Determine the [x, y] coordinate at the center of the cell enclosing the given text.  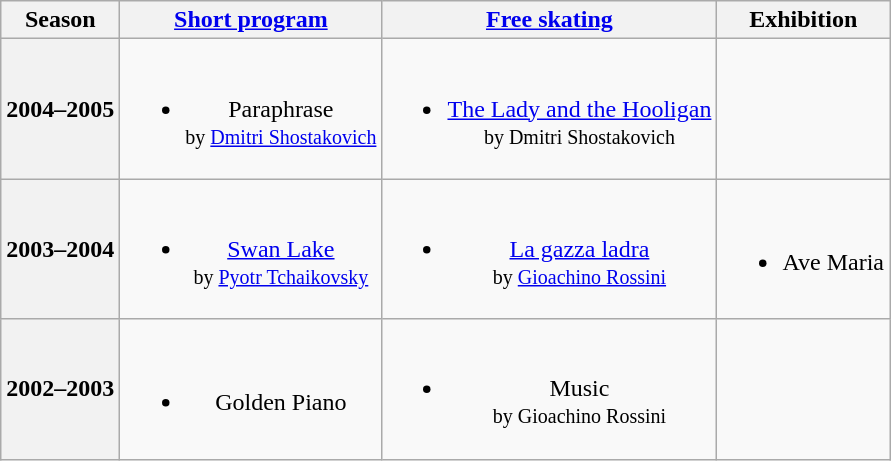
Golden Piano [251, 389]
Exhibition [804, 20]
Paraphrase by Dmitri Shostakovich [251, 109]
2002–2003 [60, 389]
Swan Lake by Pyotr Tchaikovsky [251, 249]
Ave Maria [804, 249]
2003–2004 [60, 249]
2004–2005 [60, 109]
Music by Gioachino Rossini [550, 389]
La gazza ladra by Gioachino Rossini [550, 249]
Season [60, 20]
The Lady and the Hooligan by Dmitri Shostakovich [550, 109]
Short program [251, 20]
Free skating [550, 20]
